Determine the (x, y) coordinate at the center of the cell enclosing the given text.  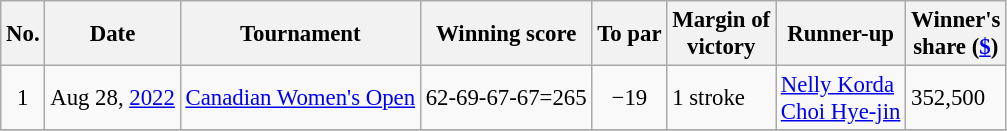
Margin ofvictory (722, 34)
1 (23, 98)
Canadian Women's Open (300, 98)
To par (630, 34)
Winning score (506, 34)
1 stroke (722, 98)
Tournament (300, 34)
Runner-up (841, 34)
62-69-67-67=265 (506, 98)
Date (112, 34)
−19 (630, 98)
Winner'sshare ($) (956, 34)
No. (23, 34)
Nelly Korda Choi Hye-jin (841, 98)
352,500 (956, 98)
Aug 28, 2022 (112, 98)
